Identify which cell holds the provided text, then report its (x, y) central coordinate. 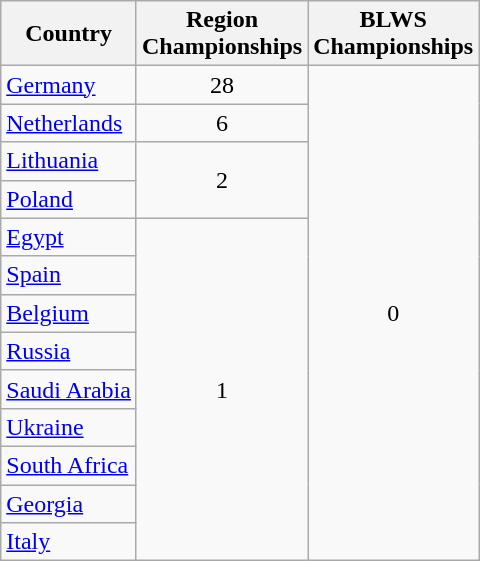
Ukraine (69, 427)
RegionChampionships (222, 34)
Germany (69, 85)
0 (394, 314)
Lithuania (69, 161)
BLWSChampionships (394, 34)
Netherlands (69, 123)
Egypt (69, 237)
South Africa (69, 465)
Poland (69, 199)
Belgium (69, 313)
2 (222, 180)
1 (222, 390)
Russia (69, 351)
Italy (69, 542)
Georgia (69, 503)
Country (69, 34)
6 (222, 123)
Spain (69, 275)
28 (222, 85)
Saudi Arabia (69, 389)
